Locate the cell with the specified text and output its [x, y] center coordinate. 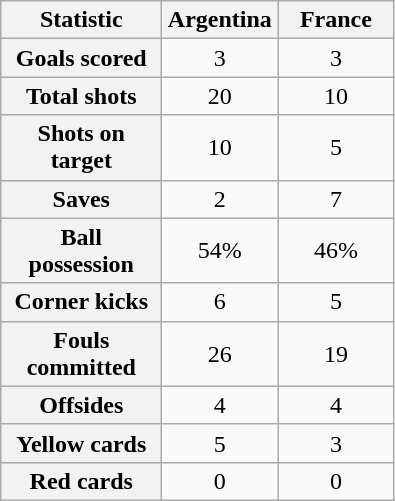
26 [220, 354]
46% [336, 250]
Yellow cards [82, 443]
Total shots [82, 96]
Red cards [82, 481]
Corner kicks [82, 302]
Statistic [82, 20]
20 [220, 96]
7 [336, 199]
Ball possession [82, 250]
Fouls committed [82, 354]
Offsides [82, 405]
19 [336, 354]
Shots on target [82, 148]
54% [220, 250]
France [336, 20]
Argentina [220, 20]
Saves [82, 199]
6 [220, 302]
2 [220, 199]
Goals scored [82, 58]
